Find where the given text appears and provide that cell's center as [x, y] coordinate. 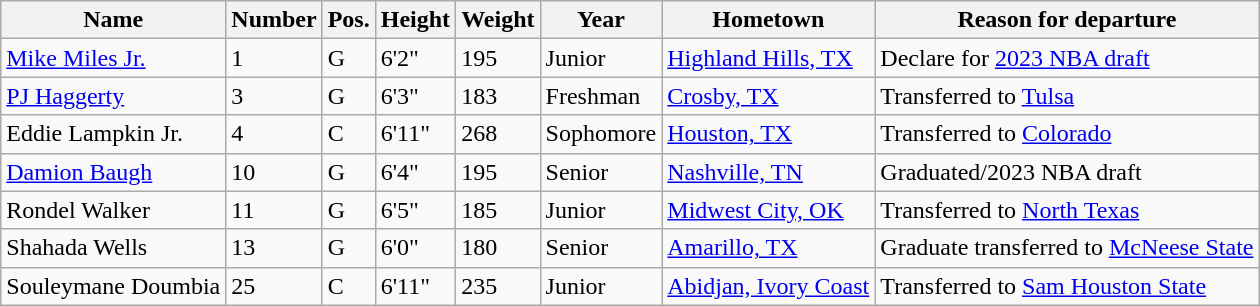
183 [498, 96]
Graduated/2023 NBA draft [1067, 172]
Transferred to Sam Houston State [1067, 286]
Souleymane Doumbia [114, 286]
11 [274, 210]
Declare for 2023 NBA draft [1067, 58]
3 [274, 96]
6'3" [415, 96]
Height [415, 20]
Transferred to Colorado [1067, 134]
Crosby, TX [768, 96]
Highland Hills, TX [768, 58]
Transferred to North Texas [1067, 210]
Houston, TX [768, 134]
Damion Baugh [114, 172]
Nashville, TN [768, 172]
6'4" [415, 172]
1 [274, 58]
185 [498, 210]
Shahada Wells [114, 248]
Sophomore [601, 134]
Hometown [768, 20]
Weight [498, 20]
4 [274, 134]
6'2" [415, 58]
Freshman [601, 96]
Graduate transferred to McNeese State [1067, 248]
Year [601, 20]
Abidjan, Ivory Coast [768, 286]
Number [274, 20]
10 [274, 172]
25 [274, 286]
6'5" [415, 210]
Reason for departure [1067, 20]
PJ Haggerty [114, 96]
Midwest City, OK [768, 210]
Eddie Lampkin Jr. [114, 134]
235 [498, 286]
180 [498, 248]
13 [274, 248]
Name [114, 20]
Rondel Walker [114, 210]
268 [498, 134]
6'0" [415, 248]
Transferred to Tulsa [1067, 96]
Mike Miles Jr. [114, 58]
Amarillo, TX [768, 248]
Pos. [348, 20]
